Determine the (X, Y) coordinate at the center of the cell enclosing the given text.  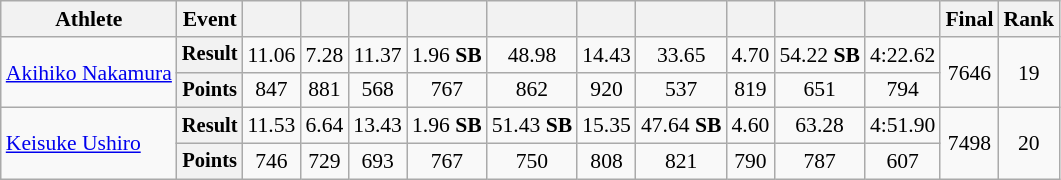
787 (820, 162)
607 (902, 162)
750 (532, 162)
15.35 (606, 126)
Akihiko Nakamura (89, 72)
47.64 SB (682, 126)
6.64 (324, 126)
881 (324, 90)
20 (1028, 144)
7646 (969, 72)
Final (969, 19)
14.43 (606, 55)
11.37 (378, 55)
51.43 SB (532, 126)
819 (750, 90)
48.98 (532, 55)
794 (902, 90)
Event (210, 19)
63.28 (820, 126)
4:22.62 (902, 55)
54.22 SB (820, 55)
920 (606, 90)
862 (532, 90)
568 (378, 90)
4:51.90 (902, 126)
847 (271, 90)
693 (378, 162)
Rank (1028, 19)
33.65 (682, 55)
537 (682, 90)
4.70 (750, 55)
Keisuke Ushiro (89, 144)
4.60 (750, 126)
651 (820, 90)
11.53 (271, 126)
11.06 (271, 55)
729 (324, 162)
7.28 (324, 55)
13.43 (378, 126)
7498 (969, 144)
746 (271, 162)
821 (682, 162)
19 (1028, 72)
Athlete (89, 19)
790 (750, 162)
808 (606, 162)
